Identify which cell holds the provided text, then report its [X, Y] central coordinate. 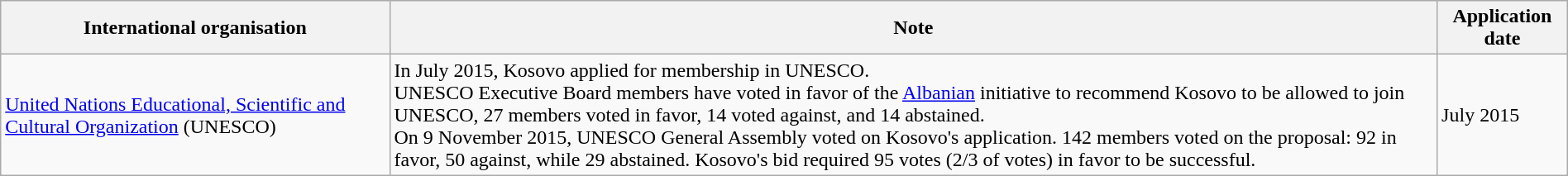
Application date [1503, 28]
International organisation [195, 28]
United Nations Educational, Scientific and Cultural Organization (UNESCO) [195, 115]
Note [913, 28]
July 2015 [1503, 115]
